Search for the cell housing the specified text and yield its [x, y] center coordinate. 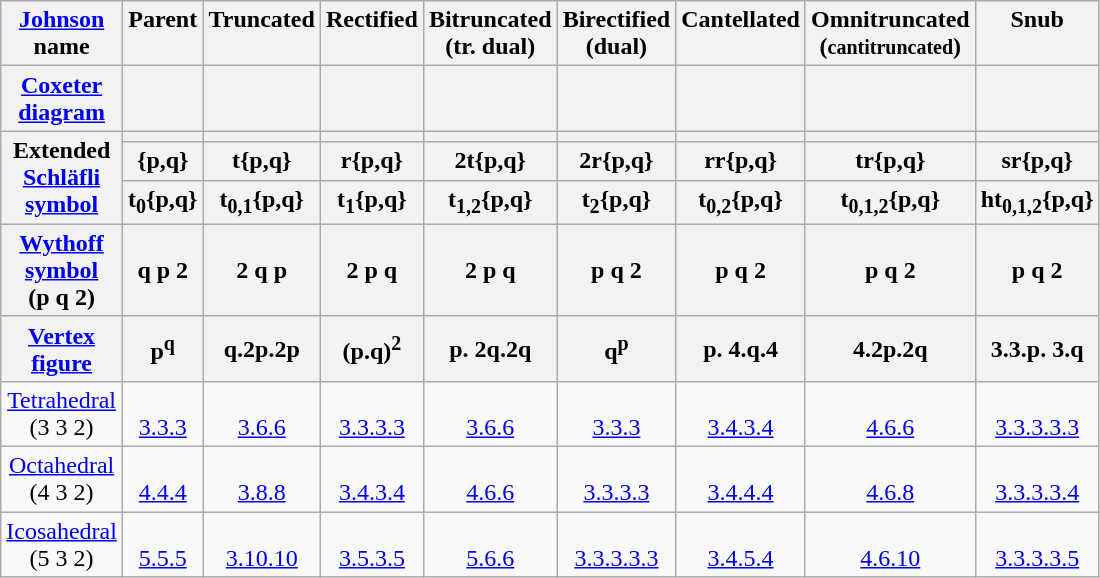
2 q p [262, 270]
5.5.5 [162, 544]
4.4.4 [162, 480]
Snub [1037, 34]
4.2p.2q [890, 348]
Omnitruncated(cantitruncated) [890, 34]
rr{p,q} [741, 161]
t1{p,q} [372, 202]
3.3.p. 3.q [1037, 348]
t0,2{p,q} [741, 202]
Wythoff symbol(p q 2) [62, 270]
pq [162, 348]
3.10.10 [262, 544]
Truncated [262, 34]
q.2p.2p [262, 348]
r{p,q} [372, 161]
Octahedral(4 3 2) [62, 480]
t1,2{p,q} [490, 202]
3.3.3.3.4 [1037, 480]
3.4.5.4 [741, 544]
2t{p,q} [490, 161]
{p,q} [162, 161]
3.4.4.4 [741, 480]
t2{p,q} [616, 202]
3.5.3.5 [372, 544]
p. 4.q.4 [741, 348]
t0,1,2{p,q} [890, 202]
sr{p,q} [1037, 161]
ht0,1,2{p,q} [1037, 202]
Tetrahedral(3 3 2) [62, 414]
t{p,q} [262, 161]
Birectified(dual) [616, 34]
tr{p,q} [890, 161]
(p.q)2 [372, 348]
qp [616, 348]
4.6.8 [890, 480]
ExtendedSchläfli symbol [62, 178]
3.3.3.3.5 [1037, 544]
Icosahedral(5 3 2) [62, 544]
Rectified [372, 34]
3.8.8 [262, 480]
4.6.10 [890, 544]
t0{p,q} [162, 202]
Coxeter diagram [62, 98]
2r{p,q} [616, 161]
p. 2q.2q [490, 348]
Cantellated [741, 34]
q p 2 [162, 270]
t0,1{p,q} [262, 202]
Parent [162, 34]
Vertex figure [62, 348]
Johnson name [62, 34]
Bitruncated(tr. dual) [490, 34]
5.6.6 [490, 544]
